Extract the (x, y) coordinate from the center of the cell holding the provided text.  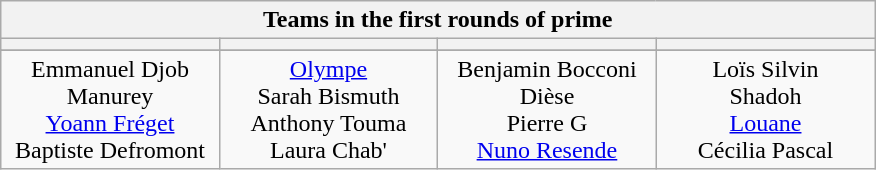
OlympeSarah BismuthAnthony ToumaLaura Chab' (328, 110)
Benjamin BocconiDièsePierre GNuno Resende (547, 110)
Teams in the first rounds of prime (438, 20)
Loïs SilvinShadohLouaneCécilia Pascal (766, 110)
Emmanuel DjobManureyYoann FrégetBaptiste Defromont (110, 110)
